Identify which cell holds the provided text, then report its (x, y) central coordinate. 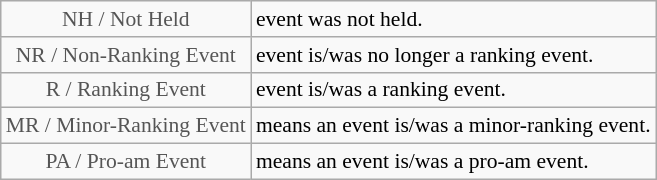
event is/was a ranking event. (454, 90)
event is/was no longer a ranking event. (454, 55)
NH / Not Held (126, 19)
PA / Pro-am Event (126, 162)
means an event is/was a minor-ranking event. (454, 126)
means an event is/was a pro-am event. (454, 162)
event was not held. (454, 19)
NR / Non-Ranking Event (126, 55)
R / Ranking Event (126, 90)
MR / Minor-Ranking Event (126, 126)
